Return [X, Y] of the center of cell containing provided text 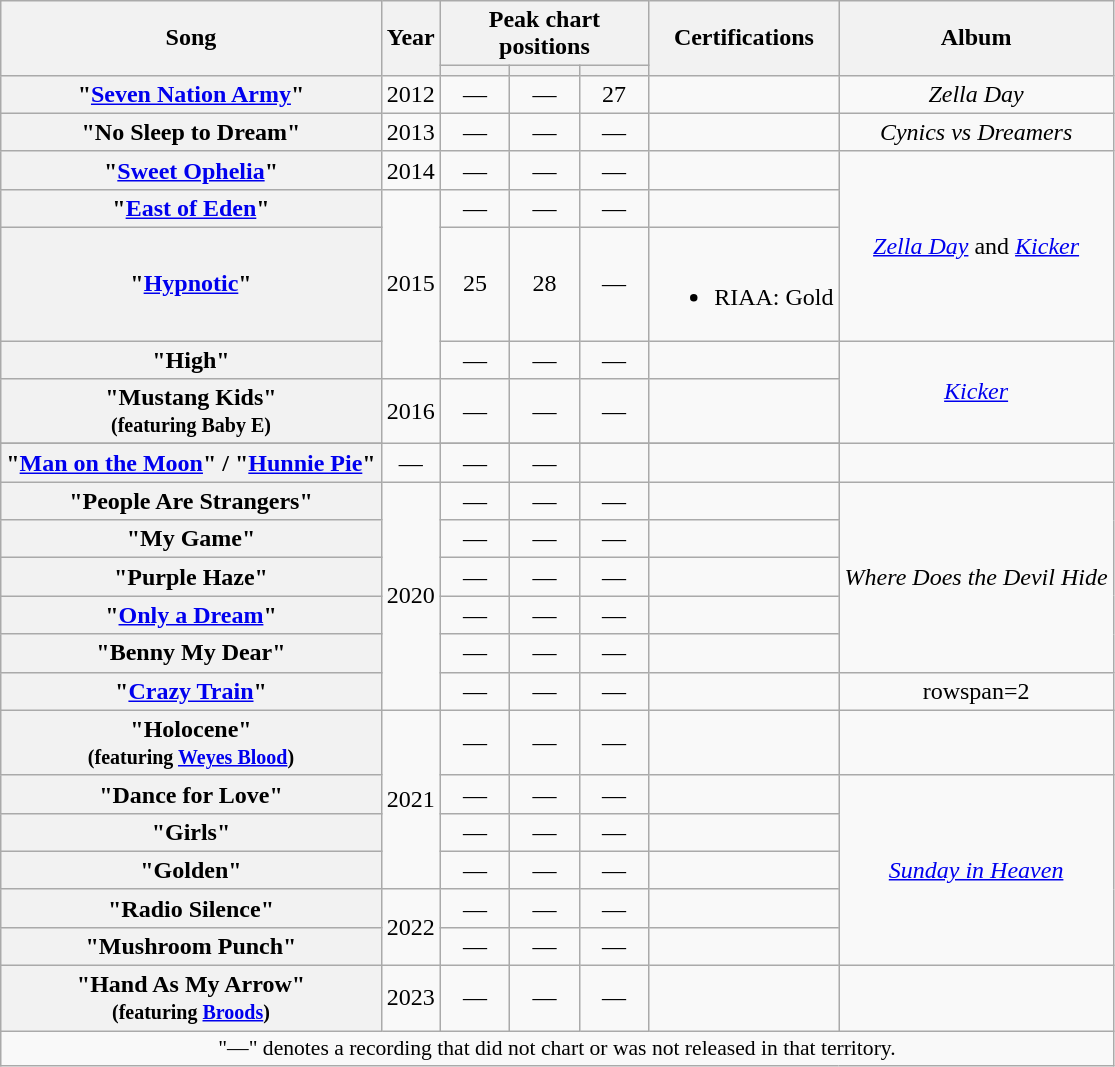
Zella Day and Kicker [976, 246]
rowspan=2 [976, 691]
"Mushroom Punch" [191, 946]
"—" denotes a recording that did not chart or was not released in that territory. [557, 1049]
"Mustang Kids"(featuring Baby E) [191, 412]
"My Game" [191, 539]
"East of Eden" [191, 208]
2013 [410, 132]
"Sweet Ophelia" [191, 170]
2014 [410, 170]
2021 [410, 800]
Cynics vs Dreamers [976, 132]
"No Sleep to Dream" [191, 132]
"Seven Nation Army" [191, 94]
"Purple Haze" [191, 577]
2023 [410, 998]
Sunday in Heaven [976, 870]
"Hypnotic" [191, 284]
2015 [410, 284]
2022 [410, 927]
Year [410, 38]
"Girls" [191, 832]
2016 [410, 412]
Zella Day [976, 94]
RIAA: Gold [744, 284]
"People Are Strangers" [191, 501]
"Only a Dream" [191, 615]
"Radio Silence" [191, 908]
"Holocene"(featuring Weyes Blood) [191, 742]
28 [544, 284]
Where Does the Devil Hide [976, 577]
"Crazy Train" [191, 691]
Song [191, 38]
"Man on the Moon" / "Hunnie Pie" [191, 463]
"Dance for Love" [191, 794]
2020 [410, 596]
"High" [191, 360]
2012 [410, 94]
Certifications [744, 38]
27 [614, 94]
Kicker [976, 392]
Peak chart positions [544, 34]
25 [474, 284]
"Benny My Dear" [191, 653]
"Hand As My Arrow"(featuring Broods) [191, 998]
"Golden" [191, 870]
Album [976, 38]
